Pinpoint the cell where the given text exists, returning its [x, y] midpoint coordinate. 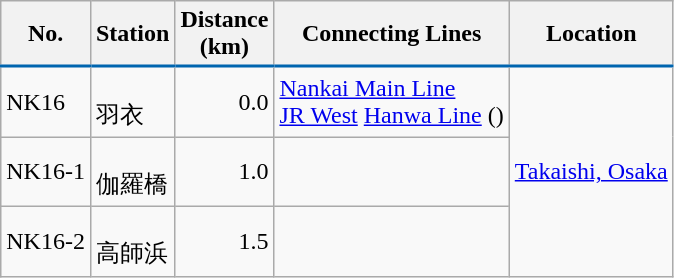
羽衣 [132, 102]
伽羅橋 [132, 172]
Connecting Lines [392, 34]
0.0 [224, 102]
Distance(km) [224, 34]
Nankai Main LineJR West Hanwa Line () [392, 102]
NK16 [46, 102]
Station [132, 34]
Takaishi, Osaka [591, 172]
NK16-1 [46, 172]
Location [591, 34]
1.5 [224, 241]
1.0 [224, 172]
No. [46, 34]
高師浜 [132, 241]
NK16-2 [46, 241]
